Find where the given text appears and provide that cell's center as [x, y] coordinate. 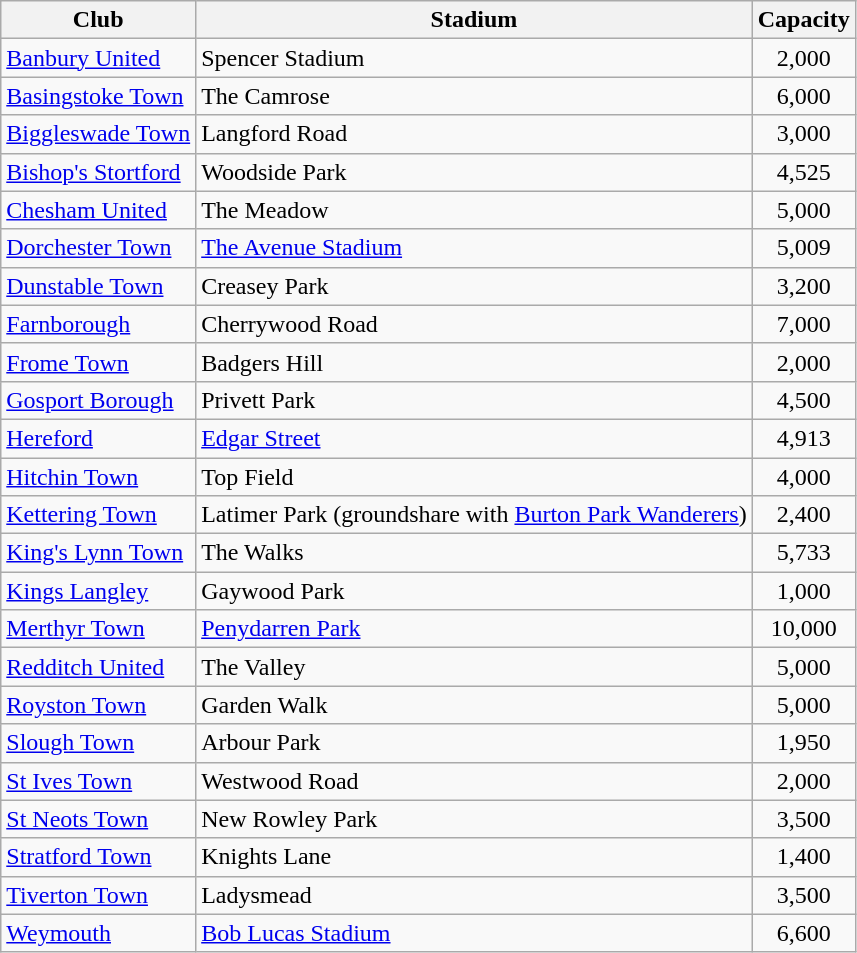
4,913 [804, 438]
Frome Town [98, 362]
Langford Road [474, 134]
4,500 [804, 400]
Hitchin Town [98, 477]
Cherrywood Road [474, 324]
Knights Lane [474, 857]
Edgar Street [474, 438]
Creasey Park [474, 286]
5,009 [804, 248]
The Meadow [474, 210]
Club [98, 20]
Badgers Hill [474, 362]
King's Lynn Town [98, 553]
Chesham United [98, 210]
St Neots Town [98, 819]
Stratford Town [98, 857]
Banbury United [98, 58]
Dorchester Town [98, 248]
7,000 [804, 324]
1,400 [804, 857]
Garden Walk [474, 705]
Basingstoke Town [98, 96]
Tiverton Town [98, 895]
Gosport Borough [98, 400]
Farnborough [98, 324]
Merthyr Town [98, 629]
Bishop's Stortford [98, 172]
Arbour Park [474, 743]
The Camrose [474, 96]
Biggleswade Town [98, 134]
Westwood Road [474, 781]
Redditch United [98, 667]
10,000 [804, 629]
Weymouth [98, 933]
2,400 [804, 515]
New Rowley Park [474, 819]
3,000 [804, 134]
6,600 [804, 933]
5,733 [804, 553]
Dunstable Town [98, 286]
1,000 [804, 591]
Ladysmead [474, 895]
Gaywood Park [474, 591]
The Avenue Stadium [474, 248]
Woodside Park [474, 172]
Royston Town [98, 705]
St Ives Town [98, 781]
Bob Lucas Stadium [474, 933]
Latimer Park (groundshare with Burton Park Wanderers) [474, 515]
Spencer Stadium [474, 58]
Capacity [804, 20]
The Valley [474, 667]
Top Field [474, 477]
6,000 [804, 96]
4,525 [804, 172]
Kings Langley [98, 591]
Hereford [98, 438]
Slough Town [98, 743]
The Walks [474, 553]
Kettering Town [98, 515]
3,200 [804, 286]
1,950 [804, 743]
Penydarren Park [474, 629]
Privett Park [474, 400]
4,000 [804, 477]
Stadium [474, 20]
